Scan for the cell matching the given text and deliver its (X, Y) coordinate at center. 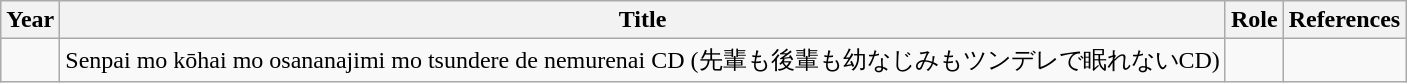
References (1344, 20)
Year (30, 20)
Title (643, 20)
Senpai mo kōhai mo osananajimi mo tsundere de nemurenai CD (先輩も後輩も幼なじみもツンデレで眠れないCD) (643, 60)
Role (1254, 20)
